Find where the given text appears and provide that cell's center as [x, y] coordinate. 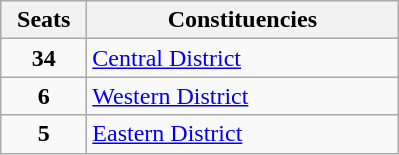
5 [44, 134]
34 [44, 58]
Eastern District [242, 134]
Seats [44, 20]
Western District [242, 96]
Constituencies [242, 20]
6 [44, 96]
Central District [242, 58]
